For the text-containing cell, return its midpoint in [X, Y] coordinate format. 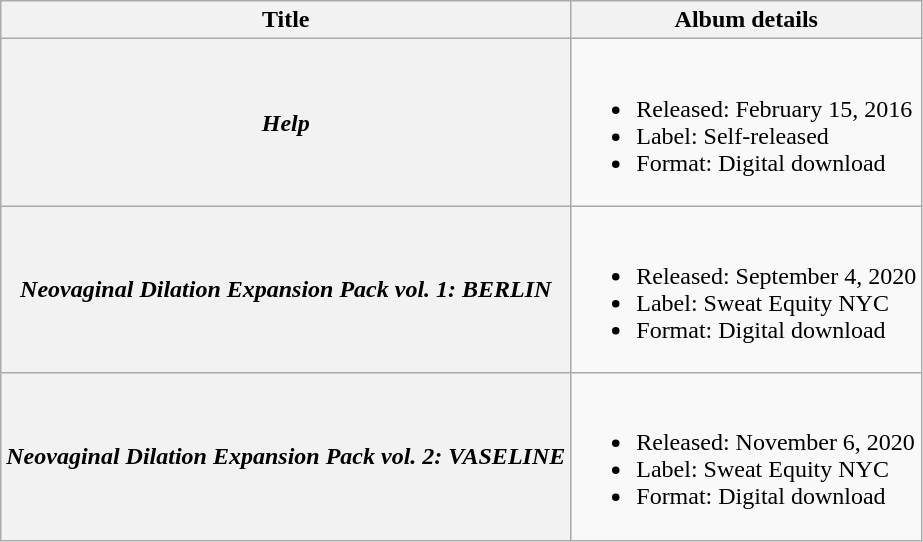
Help [286, 122]
Released: February 15, 2016Label: Self-releasedFormat: Digital download [746, 122]
Title [286, 20]
Neovaginal Dilation Expansion Pack vol. 1: BERLIN [286, 290]
Released: September 4, 2020Label: Sweat Equity NYCFormat: Digital download [746, 290]
Neovaginal Dilation Expansion Pack vol. 2: VASELINE [286, 456]
Album details [746, 20]
Released: November 6, 2020Label: Sweat Equity NYCFormat: Digital download [746, 456]
